Return [x, y] of the center of cell containing provided text 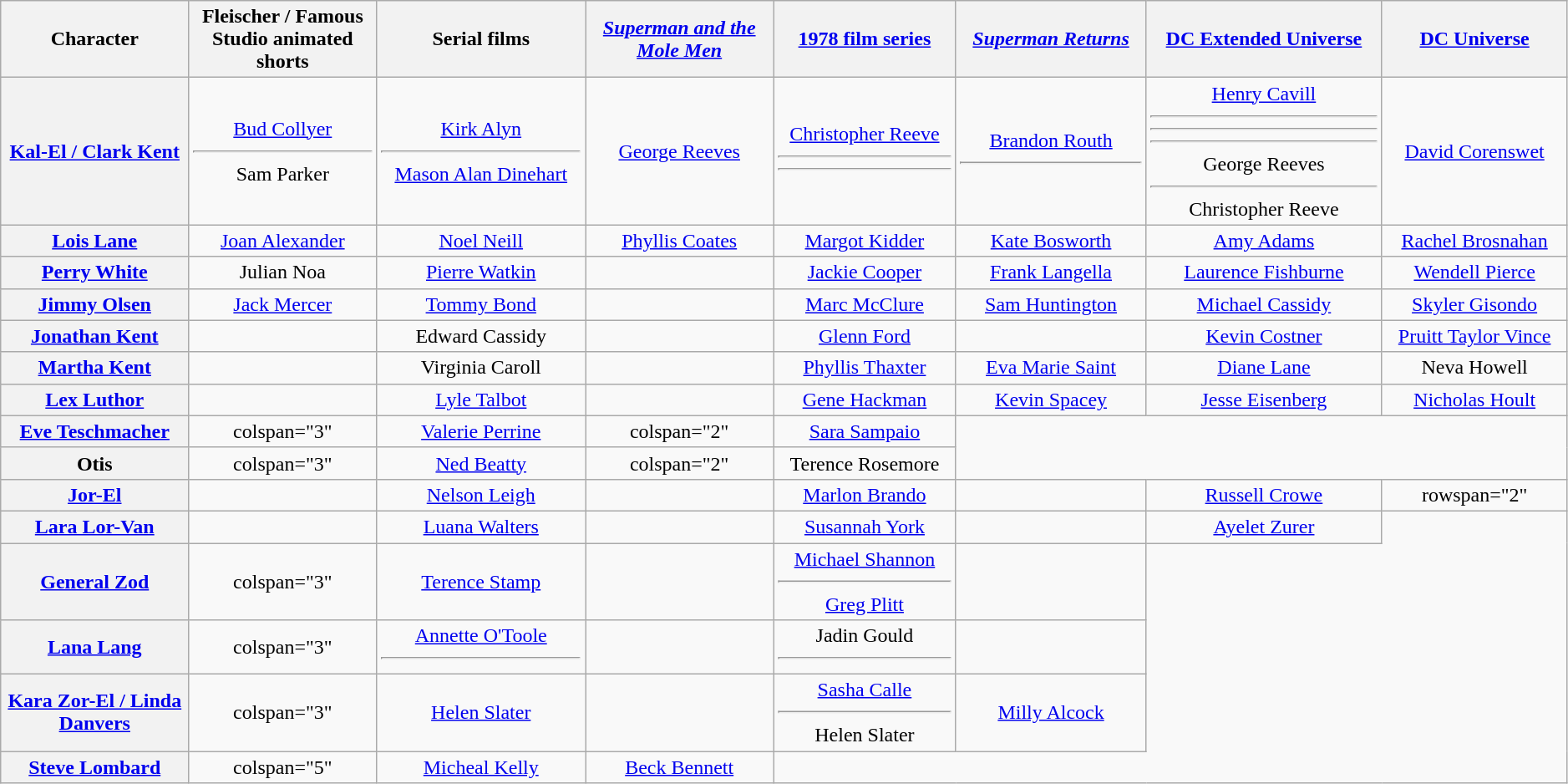
Steve Lombard [95, 767]
Fleischer / Famous Studio animated shorts [282, 39]
Julian Noa [282, 272]
Milly Alcock [1051, 713]
Sasha CalleHelen Slater [865, 713]
rowspan="2" [1474, 495]
Christopher Reeve [865, 151]
Luana Walters [481, 527]
Kevin Costner [1264, 336]
Jackie Cooper [865, 272]
Beck Bennett [680, 767]
Marc McClure [865, 304]
Lyle Talbot [481, 400]
Noel Neill [481, 241]
Nicholas Hoult [1474, 400]
Pierre Watkin [481, 272]
DC Universe [1474, 39]
Susannah York [865, 527]
Kevin Spacey [1051, 400]
Valerie Perrine [481, 431]
Glenn Ford [865, 336]
Brandon Routh [1051, 151]
Sam Huntington [1051, 304]
Skyler Gisondo [1474, 304]
Amy Adams [1264, 241]
Lex Luthor [95, 400]
Jesse Eisenberg [1264, 400]
Frank Langella [1051, 272]
Virginia Caroll [481, 368]
Russell Crowe [1264, 495]
Perry White [95, 272]
Diane Lane [1264, 368]
Kirk AlynMason Alan Dinehart [481, 151]
Wendell Pierce [1474, 272]
Jadin Gould [865, 647]
Pruitt Taylor Vince [1474, 336]
Helen Slater [481, 713]
Sara Sampaio [865, 431]
Lana Lang [95, 647]
Laurence Fishburne [1264, 272]
Otis [95, 463]
Kara Zor-El / Linda Danvers [95, 713]
Michael Cassidy [1264, 304]
Terence Rosemore [865, 463]
Character [95, 39]
Ned Beatty [481, 463]
Martha Kent [95, 368]
Micheal Kelly [481, 767]
Marlon Brando [865, 495]
Jonathan Kent [95, 336]
Kal-El / Clark Kent [95, 151]
1978 film series [865, 39]
Tommy Bond [481, 304]
Kate Bosworth [1051, 241]
Margot Kidder [865, 241]
Terence Stamp [481, 582]
Superman Returns [1051, 39]
Gene Hackman [865, 400]
Henry CavillGeorge ReevesChristopher Reeve [1264, 151]
colspan="5" [282, 767]
David Corenswet [1474, 151]
DC Extended Universe [1264, 39]
Rachel Brosnahan [1474, 241]
Nelson Leigh [481, 495]
Eva Marie Saint [1051, 368]
Serial films [481, 39]
Edward Cassidy [481, 336]
Jack Mercer [282, 304]
Jimmy Olsen [95, 304]
Michael ShannonGreg Plitt [865, 582]
Neva Howell [1474, 368]
General Zod [95, 582]
Phyllis Thaxter [865, 368]
Jor-El [95, 495]
George Reeves [680, 151]
Ayelet Zurer [1264, 527]
Phyllis Coates [680, 241]
Annette O'Toole [481, 647]
Lara Lor-Van [95, 527]
Lois Lane [95, 241]
Superman and the Mole Men [680, 39]
Bud CollyerSam Parker [282, 151]
Joan Alexander [282, 241]
Eve Teschmacher [95, 431]
